Find where the given text appears and provide that cell's center as [X, Y] coordinate. 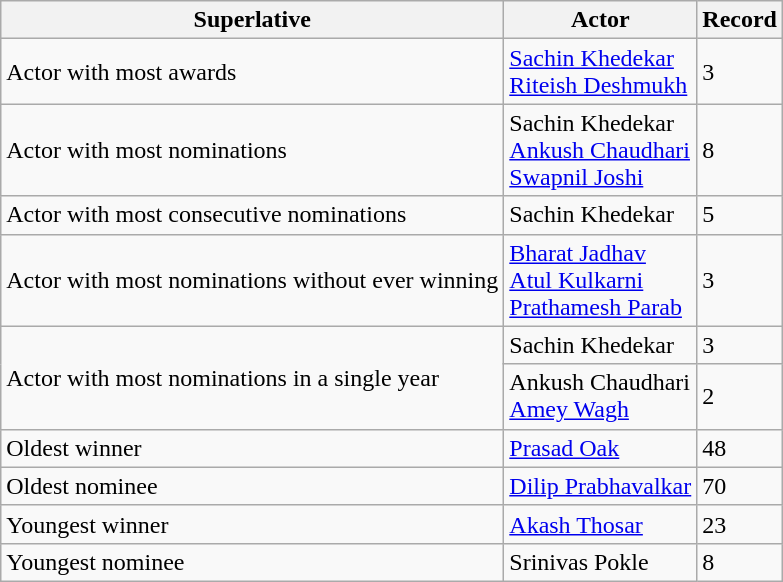
Actor with most awards [252, 72]
Srinivas Pokle [600, 562]
Actor with most nominations in a single year [252, 378]
Youngest winner [252, 524]
Dilip Prabhavalkar [600, 486]
Akash Thosar [600, 524]
23 [740, 524]
Bharat Jadhav Atul Kulkarni Prathamesh Parab [600, 280]
5 [740, 215]
Ankush Chaudhari Amey Wagh [600, 396]
Oldest nominee [252, 486]
Prasad Oak [600, 448]
48 [740, 448]
Youngest nominee [252, 562]
Superlative [252, 20]
Actor with most consecutive nominations [252, 215]
Actor [600, 20]
Actor with most nominations without ever winning [252, 280]
2 [740, 396]
Actor with most nominations [252, 150]
70 [740, 486]
Record [740, 20]
Sachin KhedekarRiteish Deshmukh [600, 72]
Sachin KhedekarAnkush ChaudhariSwapnil Joshi [600, 150]
Oldest winner [252, 448]
